Locate the cell with the specified text and output its (x, y) center coordinate. 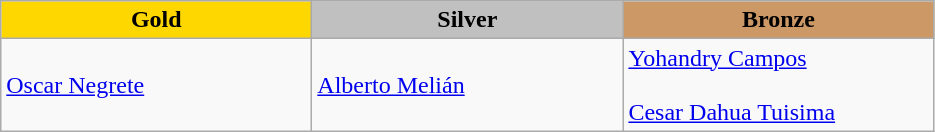
Gold (156, 20)
Silver (468, 20)
Yohandry CamposCesar Dahua Tuisima (778, 85)
Bronze (778, 20)
Alberto Melián (468, 85)
Oscar Negrete (156, 85)
